Capture the cell that displays the provided text and extract its (X, Y) central coordinate. 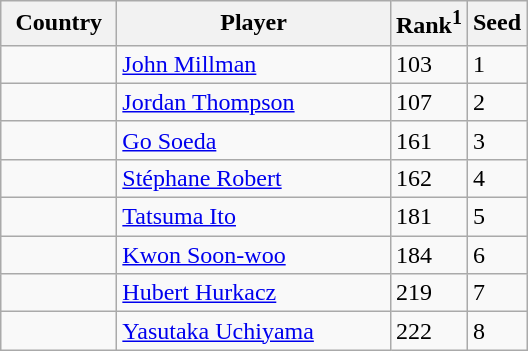
184 (428, 255)
162 (428, 178)
Rank1 (428, 24)
Yasutaka Uchiyama (254, 331)
107 (428, 102)
6 (496, 255)
4 (496, 178)
8 (496, 331)
161 (428, 140)
John Millman (254, 64)
7 (496, 293)
Player (254, 24)
3 (496, 140)
219 (428, 293)
Country (59, 24)
Jordan Thompson (254, 102)
2 (496, 102)
Kwon Soon-woo (254, 255)
Go Soeda (254, 140)
Seed (496, 24)
Tatsuma Ito (254, 217)
222 (428, 331)
Hubert Hurkacz (254, 293)
1 (496, 64)
103 (428, 64)
Stéphane Robert (254, 178)
5 (496, 217)
181 (428, 217)
